For the text-containing cell, return its midpoint in [X, Y] coordinate format. 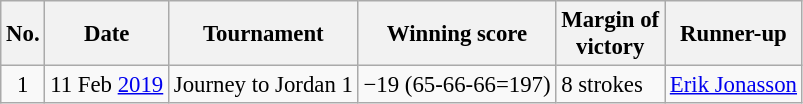
Runner-up [734, 34]
Erik Jonasson [734, 85]
1 [23, 85]
−19 (65-66-66=197) [457, 85]
8 strokes [610, 85]
Tournament [264, 34]
Winning score [457, 34]
No. [23, 34]
Date [107, 34]
11 Feb 2019 [107, 85]
Journey to Jordan 1 [264, 85]
Margin ofvictory [610, 34]
